Extract the (x, y) coordinate from the center of the cell holding the provided text.  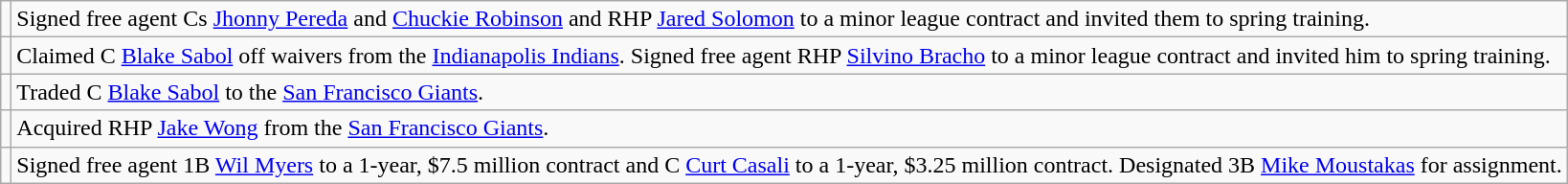
Signed free agent Cs Jhonny Pereda and Chuckie Robinson and RHP Jared Solomon to a minor league contract and invited them to spring training. (789, 19)
Acquired RHP Jake Wong from the San Francisco Giants. (789, 128)
Traded C Blake Sabol to the San Francisco Giants. (789, 92)
